Extract the [X, Y] coordinate from the center of the cell holding the provided text.  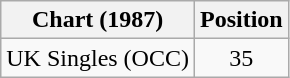
Position [241, 20]
Chart (1987) [98, 20]
UK Singles (OCC) [98, 58]
35 [241, 58]
